Pinpoint the cell where the given text exists, returning its (X, Y) midpoint coordinate. 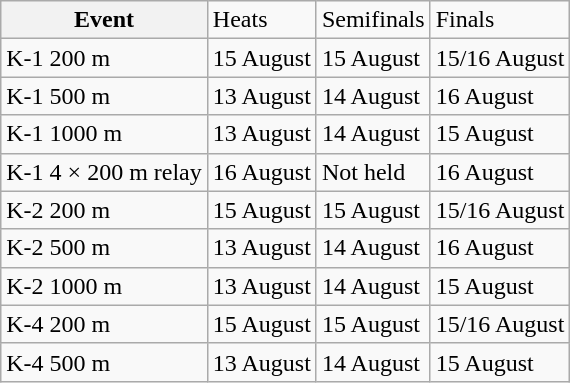
K-1 500 m (104, 96)
K-1 200 m (104, 58)
K-1 1000 m (104, 134)
Semifinals (373, 20)
Heats (262, 20)
Finals (500, 20)
K-1 4 × 200 m relay (104, 172)
K-2 500 m (104, 248)
K-2 200 m (104, 210)
K-4 500 m (104, 362)
Event (104, 20)
Not held (373, 172)
K-2 1000 m (104, 286)
K-4 200 m (104, 324)
